Locate the cell with the specified text and output its [x, y] center coordinate. 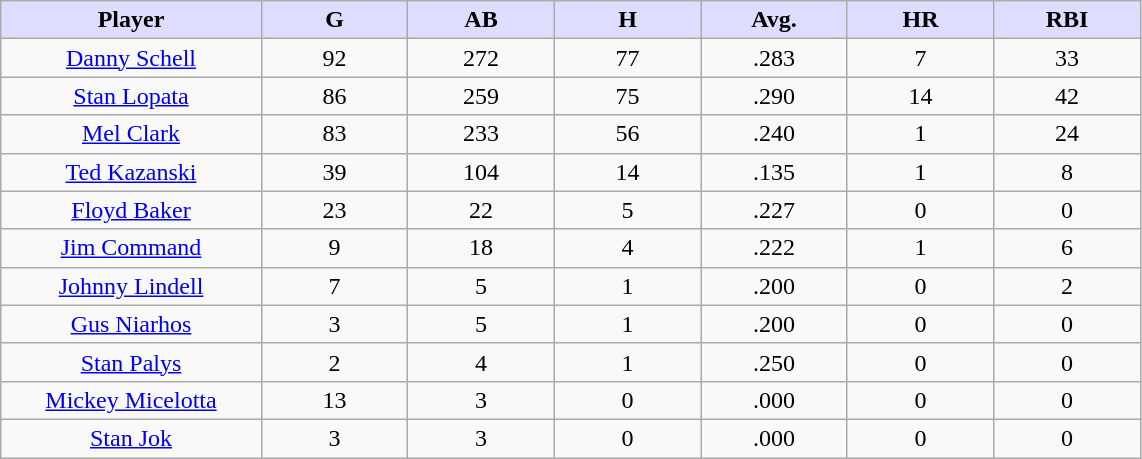
6 [1068, 248]
13 [334, 400]
.135 [774, 172]
Stan Palys [131, 362]
Mickey Micelotta [131, 400]
233 [482, 134]
Stan Lopata [131, 96]
.283 [774, 58]
92 [334, 58]
75 [628, 96]
Ted Kazanski [131, 172]
104 [482, 172]
.240 [774, 134]
Floyd Baker [131, 210]
Player [131, 20]
H [628, 20]
83 [334, 134]
24 [1068, 134]
.250 [774, 362]
G [334, 20]
.227 [774, 210]
9 [334, 248]
Gus Niarhos [131, 324]
RBI [1068, 20]
56 [628, 134]
18 [482, 248]
272 [482, 58]
8 [1068, 172]
Jim Command [131, 248]
33 [1068, 58]
Danny Schell [131, 58]
42 [1068, 96]
.290 [774, 96]
23 [334, 210]
HR [920, 20]
259 [482, 96]
Mel Clark [131, 134]
22 [482, 210]
39 [334, 172]
AB [482, 20]
77 [628, 58]
Stan Jok [131, 438]
Avg. [774, 20]
86 [334, 96]
Johnny Lindell [131, 286]
.222 [774, 248]
